Search for the cell housing the specified text and yield its [X, Y] center coordinate. 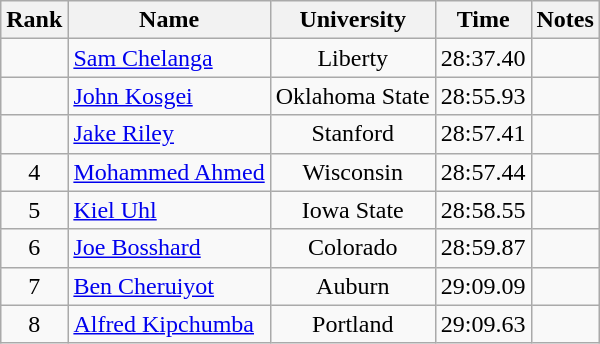
Wisconsin [352, 172]
5 [34, 210]
Sam Chelanga [169, 58]
Oklahoma State [352, 96]
Ben Cheruiyot [169, 286]
Kiel Uhl [169, 210]
28:57.41 [483, 134]
29:09.09 [483, 286]
Colorado [352, 248]
John Kosgei [169, 96]
28:59.87 [483, 248]
Alfred Kipchumba [169, 324]
Rank [34, 20]
Notes [565, 20]
Jake Riley [169, 134]
28:37.40 [483, 58]
Mohammed Ahmed [169, 172]
Liberty [352, 58]
Portland [352, 324]
29:09.63 [483, 324]
Stanford [352, 134]
University [352, 20]
8 [34, 324]
7 [34, 286]
28:57.44 [483, 172]
Time [483, 20]
Iowa State [352, 210]
28:55.93 [483, 96]
4 [34, 172]
Joe Bosshard [169, 248]
Auburn [352, 286]
28:58.55 [483, 210]
Name [169, 20]
6 [34, 248]
